Scan for the cell matching the given text and deliver its (x, y) coordinate at center. 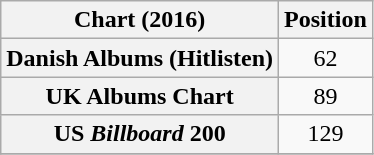
129 (326, 134)
89 (326, 96)
Chart (2016) (140, 20)
UK Albums Chart (140, 96)
US Billboard 200 (140, 134)
62 (326, 58)
Danish Albums (Hitlisten) (140, 58)
Position (326, 20)
